Locate the cell with the specified text and output its [x, y] center coordinate. 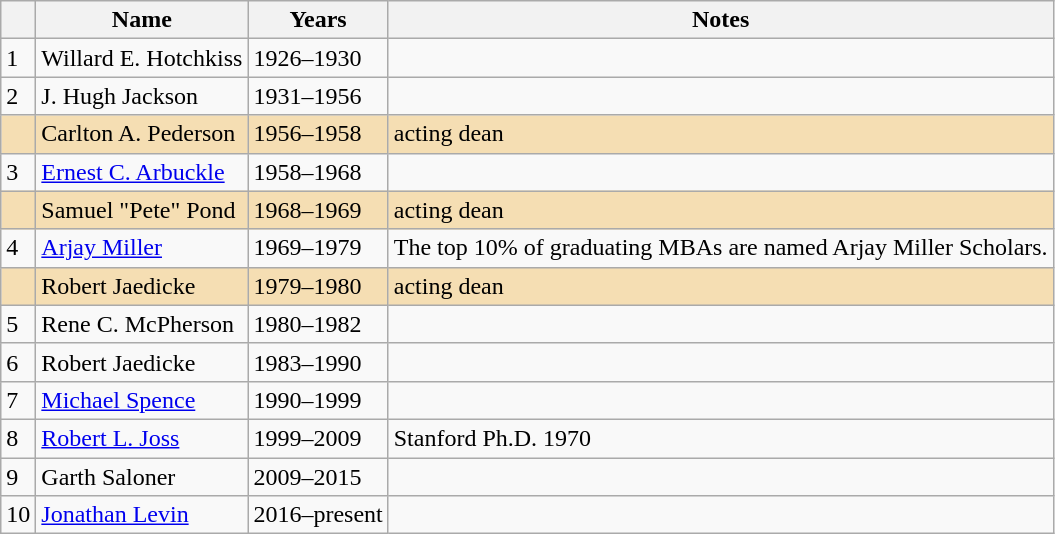
1990–1999 [318, 400]
Carlton A. Pederson [142, 134]
1979–1980 [318, 286]
Rene C. McPherson [142, 324]
Notes [720, 20]
Stanford Ph.D. 1970 [720, 438]
5 [18, 324]
3 [18, 172]
1983–1990 [318, 362]
1968–1969 [318, 210]
9 [18, 477]
7 [18, 400]
1969–1979 [318, 248]
1980–1982 [318, 324]
J. Hugh Jackson [142, 96]
1926–1930 [318, 58]
Michael Spence [142, 400]
2016–present [318, 515]
Samuel "Pete" Pond [142, 210]
Willard E. Hotchkiss [142, 58]
1931–1956 [318, 96]
1999–2009 [318, 438]
Years [318, 20]
Name [142, 20]
Robert L. Joss [142, 438]
1 [18, 58]
6 [18, 362]
4 [18, 248]
Ernest C. Arbuckle [142, 172]
2 [18, 96]
Garth Saloner [142, 477]
8 [18, 438]
Jonathan Levin [142, 515]
Arjay Miller [142, 248]
2009–2015 [318, 477]
10 [18, 515]
The top 10% of graduating MBAs are named Arjay Miller Scholars. [720, 248]
1956–1958 [318, 134]
1958–1968 [318, 172]
